Find where the given text appears and provide that cell's center as [X, Y] coordinate. 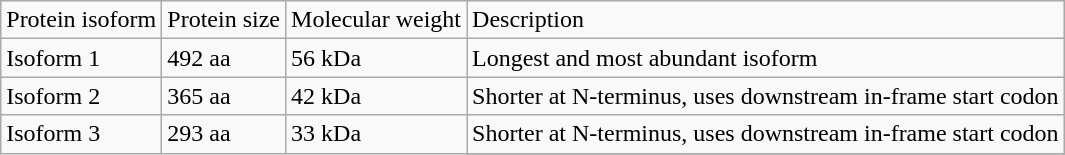
Longest and most abundant isoform [766, 58]
Isoform 3 [82, 134]
Protein isoform [82, 20]
293 aa [224, 134]
Isoform 1 [82, 58]
Protein size [224, 20]
492 aa [224, 58]
Molecular weight [376, 20]
33 kDa [376, 134]
365 aa [224, 96]
Description [766, 20]
42 kDa [376, 96]
Isoform 2 [82, 96]
56 kDa [376, 58]
